Return the (X, Y) coordinate for the center point of the cell that contains the specified text.  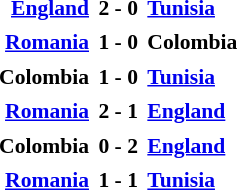
0 - 2 (118, 146)
2 - 1 (118, 112)
